Locate the cell with the specified text and output its (X, Y) center coordinate. 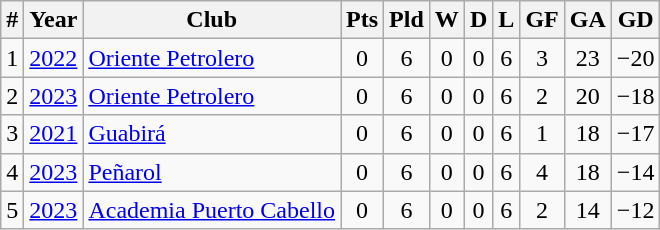
Pts (362, 20)
5 (12, 210)
20 (588, 96)
−20 (636, 58)
14 (588, 210)
−18 (636, 96)
−12 (636, 210)
−14 (636, 172)
−17 (636, 134)
GD (636, 20)
Club (212, 20)
# (12, 20)
2021 (54, 134)
Academia Puerto Cabello (212, 210)
W (446, 20)
2022 (54, 58)
L (506, 20)
Year (54, 20)
23 (588, 58)
GA (588, 20)
GF (542, 20)
Pld (407, 20)
Peñarol (212, 172)
D (478, 20)
Guabirá (212, 134)
